Provide the (X, Y) coordinate of the cell's center where the given text is located.  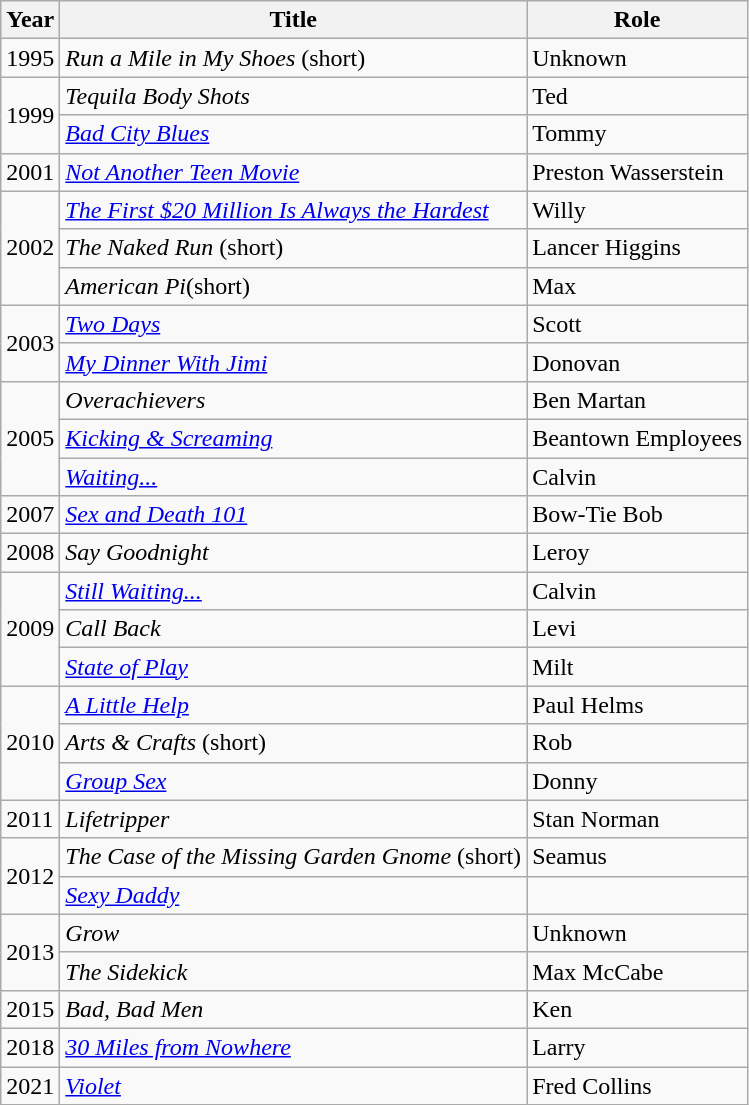
Paul Helms (638, 705)
2001 (30, 172)
Tommy (638, 134)
Rob (638, 743)
2021 (30, 1085)
Donovan (638, 362)
Willy (638, 210)
Ken (638, 1009)
The Naked Run (short) (294, 248)
2007 (30, 515)
Bad City Blues (294, 134)
Max (638, 286)
2012 (30, 876)
Seamus (638, 857)
Beantown Employees (638, 438)
2005 (30, 438)
Sexy Daddy (294, 895)
Arts & Crafts (short) (294, 743)
Leroy (638, 553)
A Little Help (294, 705)
Max McCabe (638, 971)
2015 (30, 1009)
30 Miles from Nowhere (294, 1047)
Fred Collins (638, 1085)
1995 (30, 58)
Violet (294, 1085)
2013 (30, 952)
Larry (638, 1047)
Overachievers (294, 400)
The First $20 Million Is Always the Hardest (294, 210)
Milt (638, 667)
Sex and Death 101 (294, 515)
2009 (30, 629)
Lifetripper (294, 819)
Tequila Body Shots (294, 96)
State of Play (294, 667)
Run a Mile in My Shoes (short) (294, 58)
Ted (638, 96)
The Sidekick (294, 971)
Donny (638, 781)
Call Back (294, 629)
My Dinner With Jimi (294, 362)
2003 (30, 343)
Levi (638, 629)
Bow-Tie Bob (638, 515)
Group Sex (294, 781)
American Pi(short) (294, 286)
2008 (30, 553)
Preston Wasserstein (638, 172)
Scott (638, 324)
Stan Norman (638, 819)
Kicking & Screaming (294, 438)
Still Waiting... (294, 591)
Not Another Teen Movie (294, 172)
Bad, Bad Men (294, 1009)
2018 (30, 1047)
1999 (30, 115)
Waiting... (294, 477)
The Case of the Missing Garden Gnome (short) (294, 857)
Role (638, 20)
Ben Martan (638, 400)
Title (294, 20)
Lancer Higgins (638, 248)
2002 (30, 248)
Two Days (294, 324)
Year (30, 20)
2011 (30, 819)
Say Goodnight (294, 553)
Grow (294, 933)
2010 (30, 743)
